Capture the cell that displays the provided text and extract its [x, y] central coordinate. 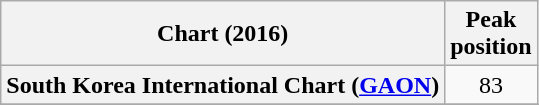
Chart (2016) [223, 34]
83 [491, 85]
South Korea International Chart (GAON) [223, 85]
Peak position [491, 34]
